For the text-containing cell, return its midpoint in (x, y) coordinate format. 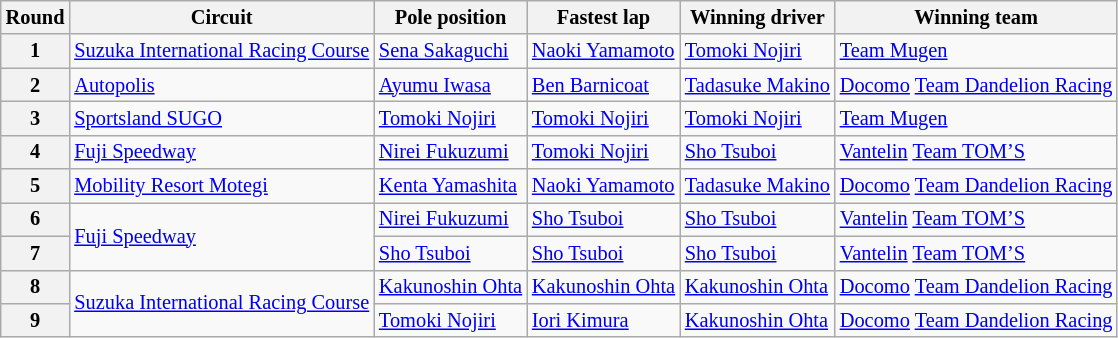
Winning team (976, 17)
Fastest lap (604, 17)
Ben Barnicoat (604, 85)
1 (36, 51)
9 (36, 320)
Sportsland SUGO (222, 118)
Mobility Resort Motegi (222, 186)
Sena Sakaguchi (450, 51)
4 (36, 152)
3 (36, 118)
Kenta Yamashita (450, 186)
7 (36, 253)
Iori Kimura (604, 320)
6 (36, 219)
Round (36, 17)
Autopolis (222, 85)
Ayumu Iwasa (450, 85)
2 (36, 85)
Winning driver (758, 17)
Pole position (450, 17)
Circuit (222, 17)
5 (36, 186)
8 (36, 287)
